For the text-containing cell, return its midpoint in (X, Y) coordinate format. 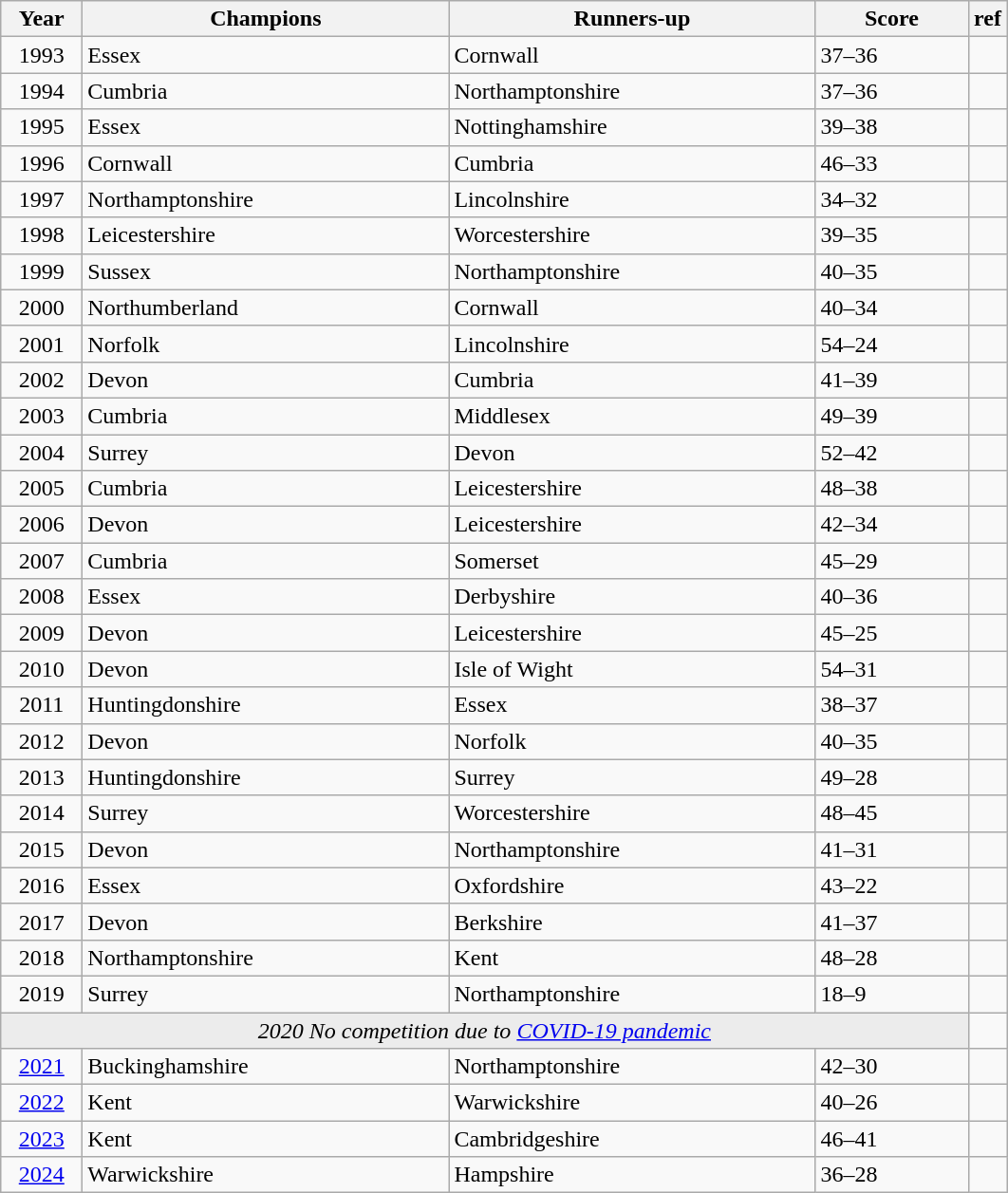
48–45 (892, 813)
42–34 (892, 525)
1998 (42, 235)
36–28 (892, 1175)
40–26 (892, 1103)
2003 (42, 416)
34–32 (892, 199)
1993 (42, 55)
49–39 (892, 416)
41–37 (892, 922)
52–42 (892, 453)
2006 (42, 525)
2018 (42, 958)
1999 (42, 271)
2002 (42, 380)
Hampshire (632, 1175)
2010 (42, 669)
1995 (42, 127)
38–37 (892, 705)
2020 No competition due to COVID-19 pandemic (484, 1030)
43–22 (892, 885)
Year (42, 19)
Isle of Wight (632, 669)
2024 (42, 1175)
Nottinghamshire (632, 127)
2007 (42, 561)
Champions (266, 19)
ref (987, 19)
2009 (42, 633)
48–38 (892, 489)
40–34 (892, 308)
2012 (42, 741)
2013 (42, 777)
2000 (42, 308)
45–29 (892, 561)
2021 (42, 1067)
Derbyshire (632, 597)
54–24 (892, 344)
1996 (42, 163)
46–41 (892, 1139)
54–31 (892, 669)
Cambridgeshire (632, 1139)
18–9 (892, 994)
Middlesex (632, 416)
2005 (42, 489)
Score (892, 19)
1997 (42, 199)
2015 (42, 849)
2022 (42, 1103)
41–31 (892, 849)
1994 (42, 91)
42–30 (892, 1067)
45–25 (892, 633)
Berkshire (632, 922)
46–33 (892, 163)
2023 (42, 1139)
2016 (42, 885)
40–36 (892, 597)
Runners-up (632, 19)
Northumberland (266, 308)
Somerset (632, 561)
39–38 (892, 127)
2014 (42, 813)
41–39 (892, 380)
2017 (42, 922)
2008 (42, 597)
Buckinghamshire (266, 1067)
Sussex (266, 271)
48–28 (892, 958)
Oxfordshire (632, 885)
2004 (42, 453)
2011 (42, 705)
39–35 (892, 235)
2001 (42, 344)
49–28 (892, 777)
2019 (42, 994)
